Return [x, y] of the center of cell containing provided text 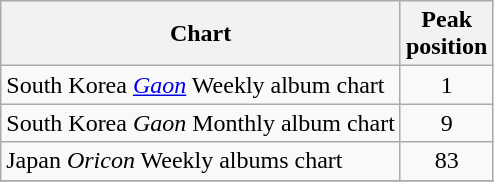
Japan Oricon Weekly albums chart [201, 161]
9 [446, 123]
1 [446, 85]
South Korea Gaon Monthly album chart [201, 123]
83 [446, 161]
Peakposition [446, 34]
Chart [201, 34]
South Korea Gaon Weekly album chart [201, 85]
